Search for the cell housing the specified text and yield its [x, y] center coordinate. 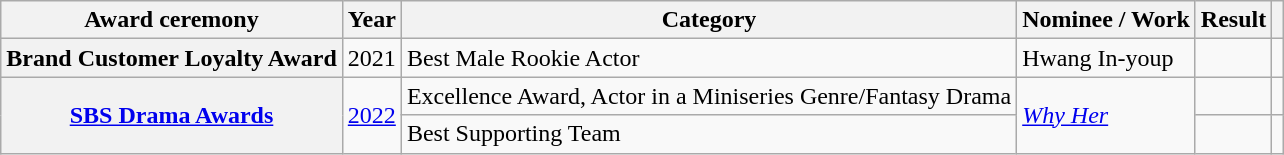
Award ceremony [172, 20]
Year [372, 20]
Best Male Rookie Actor [708, 58]
SBS Drama Awards [172, 115]
2021 [372, 58]
2022 [372, 115]
Hwang In-youp [1106, 58]
Why Her [1106, 115]
Category [708, 20]
Result [1233, 20]
Brand Customer Loyalty Award [172, 58]
Best Supporting Team [708, 134]
Excellence Award, Actor in a Miniseries Genre/Fantasy Drama [708, 96]
Nominee / Work [1106, 20]
